Capture the cell that displays the provided text and extract its (X, Y) central coordinate. 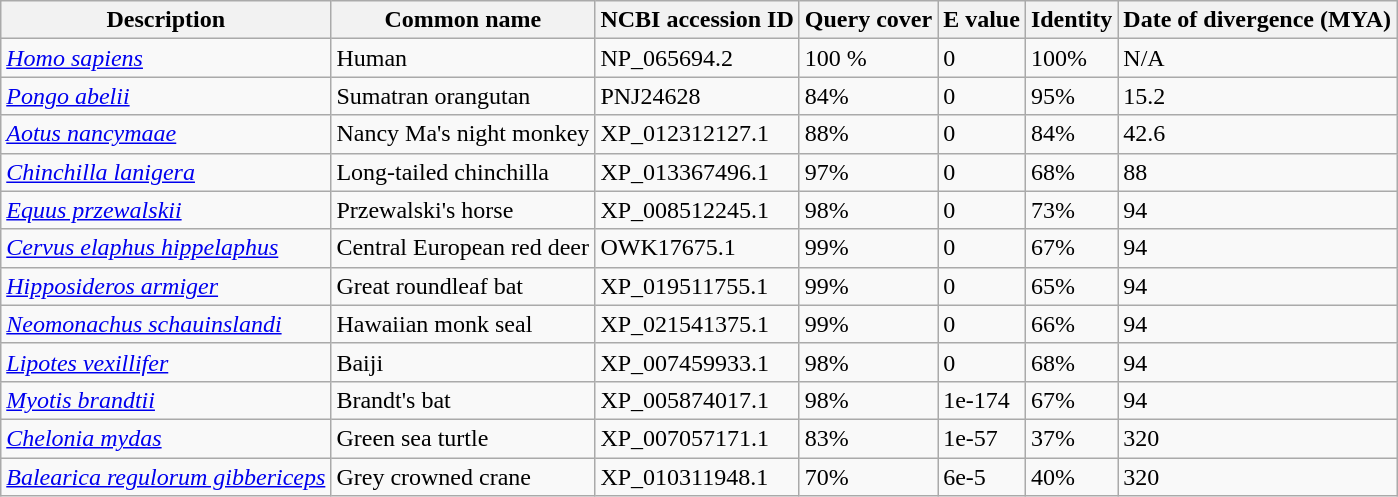
Aotus nancymaae (166, 134)
XP_019511755.1 (697, 286)
100% (1071, 58)
Common name (463, 20)
E value (982, 20)
Lipotes vexillifer (166, 362)
Identity (1071, 20)
73% (1071, 210)
Sumatran orangutan (463, 96)
XP_007057171.1 (697, 438)
1e-174 (982, 400)
42.6 (1258, 134)
NCBI accession ID (697, 20)
Przewalski's horse (463, 210)
Homo sapiens (166, 58)
Green sea turtle (463, 438)
Chelonia mydas (166, 438)
Hawaiian monk seal (463, 324)
88% (868, 134)
N/A (1258, 58)
37% (1071, 438)
Baiji (463, 362)
95% (1071, 96)
XP_005874017.1 (697, 400)
OWK17675.1 (697, 248)
Query cover (868, 20)
Equus przewalskii (166, 210)
Chinchilla lanigera (166, 172)
Neomonachus schauinslandi (166, 324)
100 % (868, 58)
1e-57 (982, 438)
Date of divergence (MYA) (1258, 20)
PNJ24628 (697, 96)
Myotis brandtii (166, 400)
Hipposideros armiger (166, 286)
Great roundleaf bat (463, 286)
Long-tailed chinchilla (463, 172)
Nancy Ma's night monkey (463, 134)
XP_010311948.1 (697, 477)
66% (1071, 324)
Brandt's bat (463, 400)
XP_007459933.1 (697, 362)
70% (868, 477)
40% (1071, 477)
Central European red deer (463, 248)
Balearica regulorum gibbericeps (166, 477)
88 (1258, 172)
XP_008512245.1 (697, 210)
XP_013367496.1 (697, 172)
Human (463, 58)
XP_012312127.1 (697, 134)
65% (1071, 286)
6e-5 (982, 477)
Cervus elaphus hippelaphus (166, 248)
83% (868, 438)
15.2 (1258, 96)
Pongo abelii (166, 96)
Grey crowned crane (463, 477)
97% (868, 172)
NP_065694.2 (697, 58)
Description (166, 20)
XP_021541375.1 (697, 324)
